Provide the [x, y] coordinate of the cell's center where the given text is located.  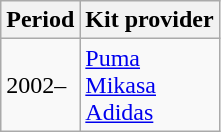
PumaMikasaAdidas [150, 85]
Kit provider [150, 20]
2002– [40, 85]
Period [40, 20]
